Search for the cell housing the specified text and yield its (X, Y) center coordinate. 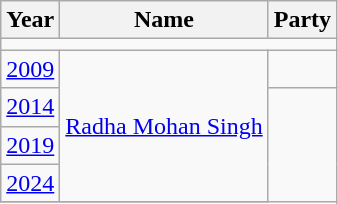
Name (164, 20)
Party (302, 20)
2019 (30, 145)
Radha Mohan Singh (164, 126)
2009 (30, 69)
2014 (30, 107)
Year (30, 20)
2024 (30, 183)
